Locate the cell with the specified text and output its (x, y) center coordinate. 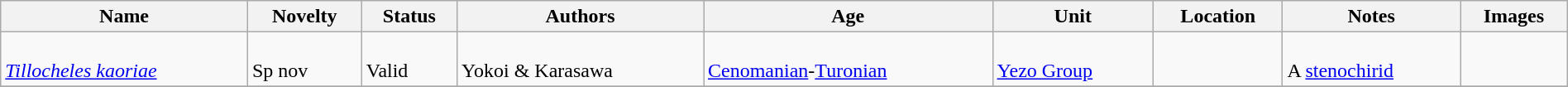
Status (409, 17)
Age (848, 17)
A stenochirid (1371, 60)
Cenomanian-Turonian (848, 60)
Yokoi & Karasawa (581, 60)
Yezo Group (1073, 60)
Notes (1371, 17)
Valid (409, 60)
Authors (581, 17)
Sp nov (304, 60)
Images (1514, 17)
Novelty (304, 17)
Location (1218, 17)
Unit (1073, 17)
Tillocheles kaoriae (124, 60)
Name (124, 17)
